From the cell containing the given text, extract its center point as [x, y] coordinate. 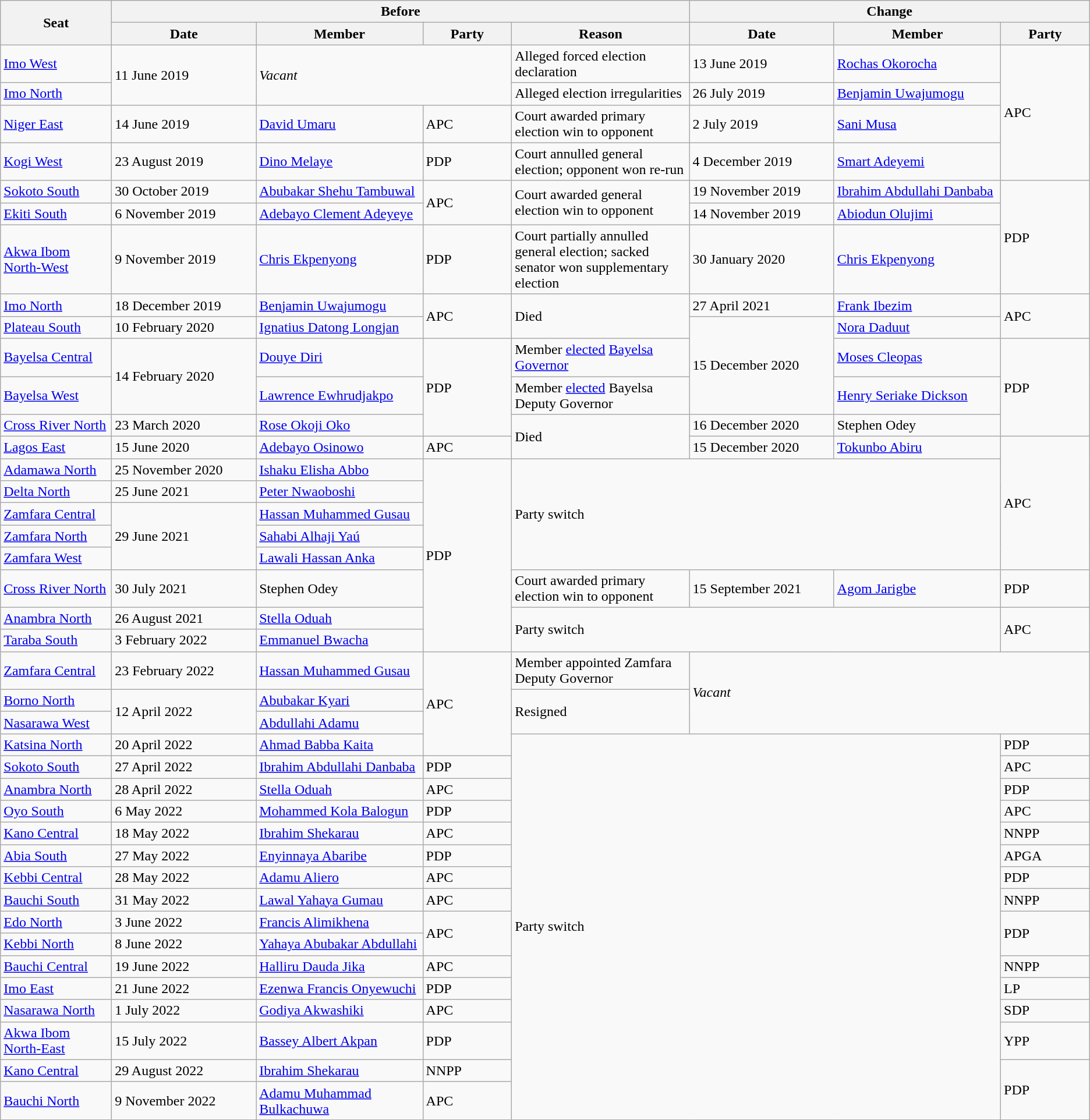
Adebayo Osinowo [339, 448]
Bassey Albert Akpan [339, 1041]
27 April 2021 [762, 305]
Resigned [601, 711]
Alleged election irregularities [601, 94]
Yahaya Abubakar Abdullahi [339, 944]
18 December 2019 [184, 305]
1 July 2022 [184, 1011]
Nasarawa North [56, 1011]
Sani Musa [917, 123]
27 April 2022 [184, 767]
Seat [56, 23]
Ahmad Babba Kaita [339, 745]
Zamfara West [56, 558]
Ezenwa Francis Onyewuchi [339, 988]
Rochas Okorocha [917, 64]
Member elected Bayelsa Deputy Governor [601, 395]
23 February 2022 [184, 671]
Katsina North [56, 745]
16 December 2020 [762, 426]
Douye Diri [339, 357]
Frank Ibezim [917, 305]
Kogi West [56, 162]
29 August 2022 [184, 1071]
26 July 2019 [762, 94]
Zamfara North [56, 536]
12 April 2022 [184, 711]
Dino Melaye [339, 162]
Bayelsa West [56, 395]
6 May 2022 [184, 811]
Delta North [56, 492]
19 June 2022 [184, 966]
Bauchi South [56, 900]
2 July 2019 [762, 123]
Abiodun Olujimi [917, 214]
Godiya Akwashiki [339, 1011]
Ignatius Datong Longjan [339, 327]
23 August 2019 [184, 162]
Before [401, 12]
28 May 2022 [184, 878]
Member appointed Zamfara Deputy Governor [601, 671]
Imo East [56, 988]
Bauchi North [56, 1100]
10 February 2020 [184, 327]
3 February 2022 [184, 640]
Adamu Aliero [339, 878]
Reason [601, 34]
20 April 2022 [184, 745]
SDP [1046, 1011]
YPP [1046, 1041]
3 June 2022 [184, 922]
25 June 2021 [184, 492]
27 May 2022 [184, 856]
15 September 2021 [762, 588]
Court annulled general election; opponent won re-run [601, 162]
Ekiti South [56, 214]
Mohammed Kola Balogun [339, 811]
Kebbi North [56, 944]
Court partially annulled general election; sacked senator won supplementary election [601, 260]
Change [890, 12]
Tokunbo Abiru [917, 448]
Ishaku Elisha Abbo [339, 470]
Oyo South [56, 811]
Adebayo Clement Adeyeye [339, 214]
Plateau South [56, 327]
13 June 2019 [762, 64]
Abdullahi Adamu [339, 722]
9 November 2019 [184, 260]
19 November 2019 [762, 192]
Taraba South [56, 640]
Edo North [56, 922]
21 June 2022 [184, 988]
Bauchi Central [56, 966]
APGA [1046, 856]
23 March 2020 [184, 426]
4 December 2019 [762, 162]
Halliru Dauda Jika [339, 966]
Sahabi Alhaji Yaú [339, 536]
Henry Seriake Dickson [917, 395]
Lawal Yahaya Gumau [339, 900]
29 June 2021 [184, 536]
Rose Okoji Oko [339, 426]
28 April 2022 [184, 789]
31 May 2022 [184, 900]
Emmanuel Bwacha [339, 640]
Nora Daduut [917, 327]
14 February 2020 [184, 376]
Abubakar Shehu Tambuwal [339, 192]
30 January 2020 [762, 260]
Imo West [56, 64]
Enyinnaya Abaribe [339, 856]
Smart Adeyemi [917, 162]
Lagos East [56, 448]
26 August 2021 [184, 618]
Francis Alimikhena [339, 922]
Lawali Hassan Anka [339, 558]
Bayelsa Central [56, 357]
Niger East [56, 123]
Kebbi Central [56, 878]
8 June 2022 [184, 944]
Akwa Ibom North-East [56, 1041]
Borno North [56, 700]
Lawrence Ewhrudjakpo [339, 395]
Akwa Ibom North-West [56, 260]
Nasarawa West [56, 722]
Moses Cleopas [917, 357]
Adamu Muhammad Bulkachuwa [339, 1100]
15 June 2020 [184, 448]
Agom Jarigbe [917, 588]
18 May 2022 [184, 834]
Member elected Bayelsa Governor [601, 357]
LP [1046, 988]
Adamawa North [56, 470]
Abia South [56, 856]
Abubakar Kyari [339, 700]
Alleged forced election declaration [601, 64]
11 June 2019 [184, 75]
9 November 2022 [184, 1100]
14 November 2019 [762, 214]
15 July 2022 [184, 1041]
30 July 2021 [184, 588]
6 November 2019 [184, 214]
30 October 2019 [184, 192]
14 June 2019 [184, 123]
Peter Nwaoboshi [339, 492]
Court awarded general election win to opponent [601, 203]
25 November 2020 [184, 470]
David Umaru [339, 123]
